Scan for the cell matching the given text and deliver its (x, y) coordinate at center. 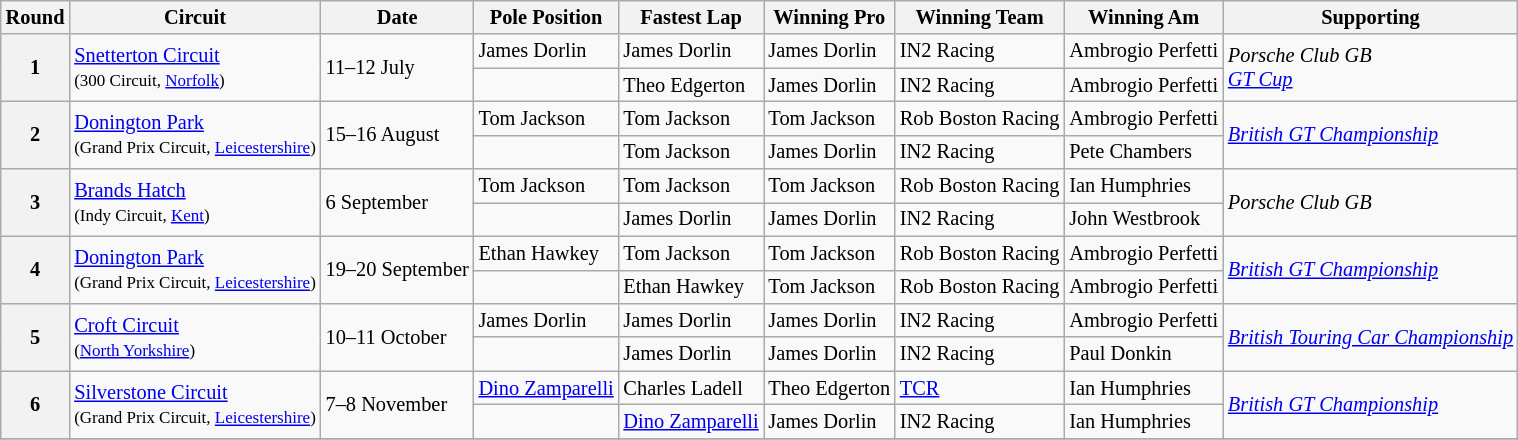
Circuit (194, 17)
7–8 November (398, 404)
TCR (980, 388)
2 (36, 134)
15–16 August (398, 134)
10–11 October (398, 336)
5 (36, 336)
1 (36, 68)
Round (36, 17)
6 September (398, 202)
Brands Hatch(Indy Circuit, Kent) (194, 202)
John Westbrook (1144, 219)
Paul Donkin (1144, 354)
3 (36, 202)
Fastest Lap (692, 17)
Winning Am (1144, 17)
Winning Pro (830, 17)
6 (36, 404)
Date (398, 17)
Snetterton Circuit(300 Circuit, Norfolk) (194, 68)
Pole Position (546, 17)
Croft Circuit(North Yorkshire) (194, 336)
Porsche Club GB (1370, 202)
19–20 September (398, 270)
Pete Chambers (1144, 152)
11–12 July (398, 68)
Supporting (1370, 17)
British Touring Car Championship (1370, 336)
Winning Team (980, 17)
Porsche Club GBGT Cup (1370, 68)
4 (36, 270)
Charles Ladell (692, 388)
Silverstone Circuit(Grand Prix Circuit, Leicestershire) (194, 404)
